Scan for the cell matching the given text and deliver its [X, Y] coordinate at center. 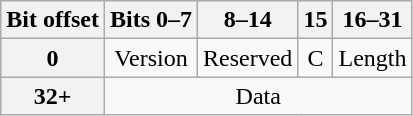
8–14 [248, 20]
16–31 [372, 20]
0 [53, 58]
Bit offset [53, 20]
C [316, 58]
Data [258, 96]
32+ [53, 96]
Reserved [248, 58]
15 [316, 20]
Length [372, 58]
Version [150, 58]
Bits 0–7 [150, 20]
